Scan for the cell matching the given text and deliver its [X, Y] coordinate at center. 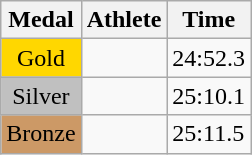
Gold [41, 58]
Time [209, 20]
Silver [41, 96]
25:11.5 [209, 134]
25:10.1 [209, 96]
Athlete [124, 20]
24:52.3 [209, 58]
Medal [41, 20]
Bronze [41, 134]
